Return [X, Y] of the center of cell containing provided text 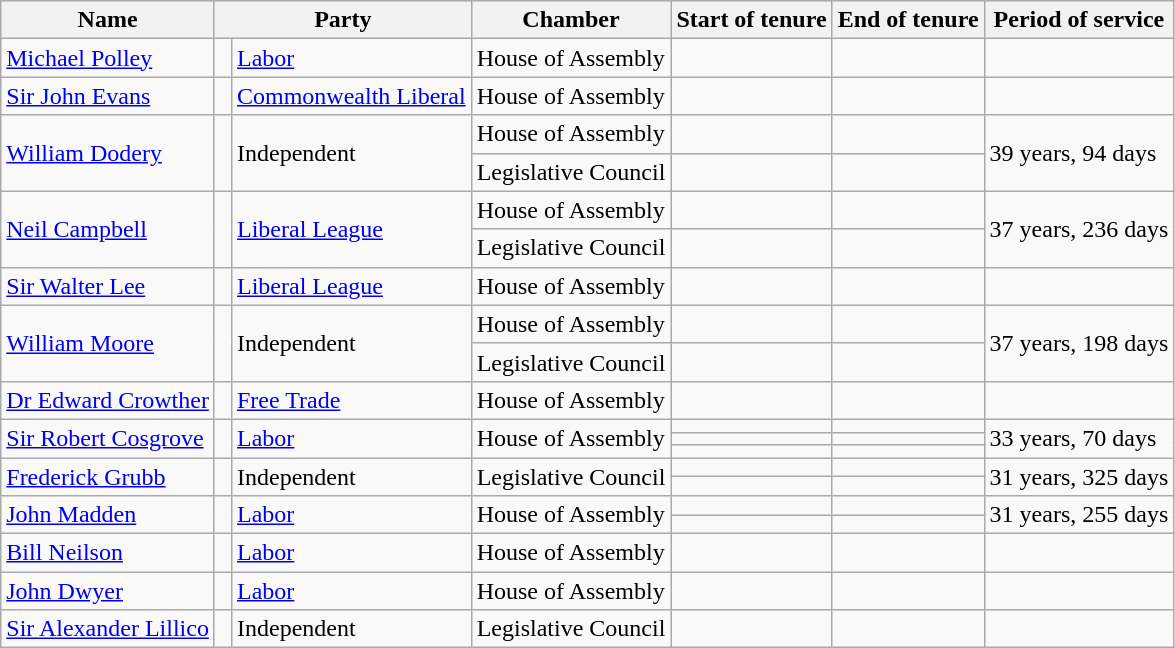
Sir John Evans [108, 96]
Bill Neilson [108, 553]
31 years, 255 days [1079, 515]
39 years, 94 days [1079, 153]
Sir Walter Lee [108, 286]
31 years, 325 days [1079, 477]
Start of tenure [752, 20]
John Madden [108, 515]
37 years, 236 days [1079, 229]
Sir Robert Cosgrove [108, 438]
33 years, 70 days [1079, 438]
John Dwyer [108, 591]
Dr Edward Crowther [108, 400]
Michael Polley [108, 58]
Frederick Grubb [108, 477]
Neil Campbell [108, 229]
37 years, 198 days [1079, 343]
Party [342, 20]
Period of service [1079, 20]
Commonwealth Liberal [351, 96]
Sir Alexander Lillico [108, 629]
End of tenure [908, 20]
William Moore [108, 343]
Free Trade [351, 400]
Name [108, 20]
Chamber [571, 20]
William Dodery [108, 153]
